For the text-containing cell, return its midpoint in (x, y) coordinate format. 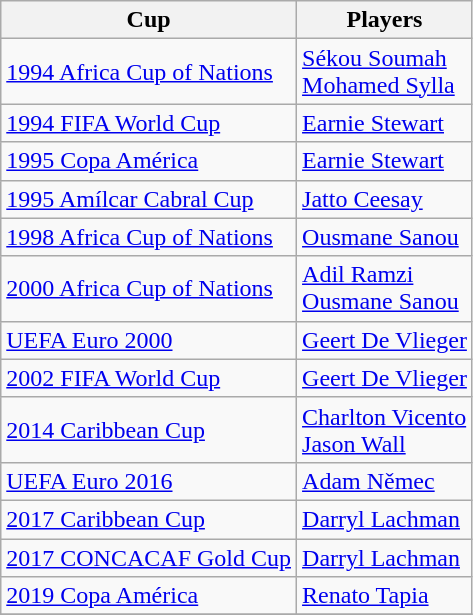
2000 Africa Cup of Nations (149, 288)
UEFA Euro 2000 (149, 340)
Adam Němec (385, 481)
2002 FIFA World Cup (149, 378)
2017 CONCACAF Gold Cup (149, 557)
1998 Africa Cup of Nations (149, 237)
Sékou Soumah Mohamed Sylla (385, 72)
Ousmane Sanou (385, 237)
2019 Copa América (149, 596)
Players (385, 20)
1995 Amílcar Cabral Cup (149, 199)
Charlton Vicento Jason Wall (385, 430)
2014 Caribbean Cup (149, 430)
1994 Africa Cup of Nations (149, 72)
UEFA Euro 2016 (149, 481)
Renato Tapia (385, 596)
Jatto Ceesay (385, 199)
1995 Copa América (149, 161)
Cup (149, 20)
Adil Ramzi Ousmane Sanou (385, 288)
1994 FIFA World Cup (149, 123)
2017 Caribbean Cup (149, 519)
